Scan for the cell matching the given text and deliver its [x, y] coordinate at center. 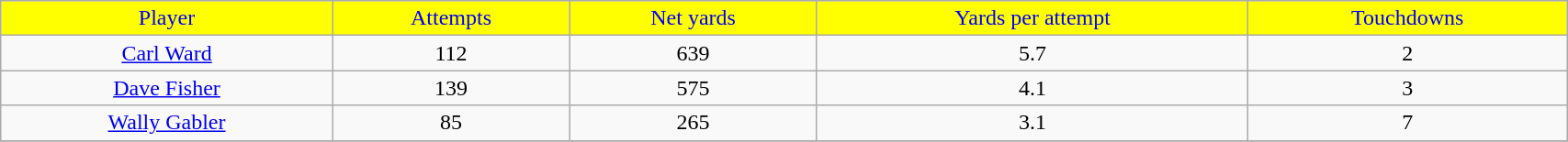
139 [451, 88]
Attempts [451, 18]
3 [1407, 88]
Touchdowns [1407, 18]
3.1 [1032, 123]
639 [694, 53]
5.7 [1032, 53]
Wally Gabler [167, 123]
7 [1407, 123]
85 [451, 123]
4.1 [1032, 88]
112 [451, 53]
Carl Ward [167, 53]
Yards per attempt [1032, 18]
575 [694, 88]
265 [694, 123]
Net yards [694, 18]
Dave Fisher [167, 88]
2 [1407, 53]
Player [167, 18]
